Search for the cell housing the specified text and yield its (X, Y) center coordinate. 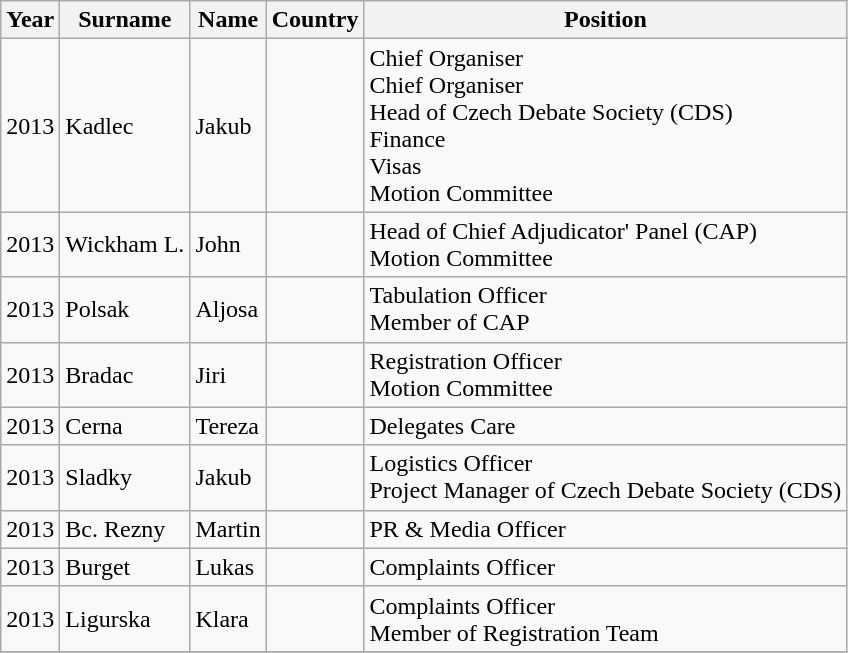
Cerna (125, 426)
John (228, 244)
Kadlec (125, 126)
Polsak (125, 310)
Complaints Officer (606, 567)
Klara (228, 618)
Tabulation OfficerMember of CAP (606, 310)
PR & Media Officer (606, 529)
Head of Chief Adjudicator' Panel (CAP)Motion Committee (606, 244)
Ligurska (125, 618)
Country (315, 20)
Lukas (228, 567)
Position (606, 20)
Aljosa (228, 310)
Logistics OfficerProject Manager of Czech Debate Society (CDS) (606, 478)
Surname (125, 20)
Bc. Rezny (125, 529)
Delegates Care (606, 426)
Tereza (228, 426)
Name (228, 20)
Bradac (125, 374)
Complaints OfficerMember of Registration Team (606, 618)
Burget (125, 567)
Wickham L. (125, 244)
Year (30, 20)
Registration OfficerMotion Committee (606, 374)
Jiri (228, 374)
Martin (228, 529)
Sladky (125, 478)
Chief OrganiserChief OrganiserHead of Czech Debate Society (CDS)FinanceVisasMotion Committee (606, 126)
